Detect which cell encompasses the target text, then output its (X, Y) center coordinate. 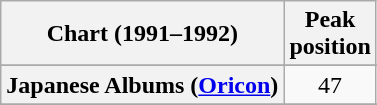
Japanese Albums (Oricon) (142, 85)
47 (330, 85)
Peakposition (330, 34)
Chart (1991–1992) (142, 34)
